From the cell containing the given text, extract its center point as (X, Y) coordinate. 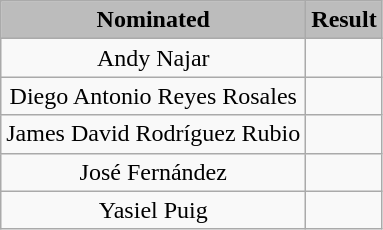
Yasiel Puig (154, 210)
Nominated (154, 20)
Andy Najar (154, 58)
James David Rodríguez Rubio (154, 134)
Diego Antonio Reyes Rosales (154, 96)
Result (344, 20)
José Fernández (154, 172)
